Scan for the cell matching the given text and deliver its [X, Y] coordinate at center. 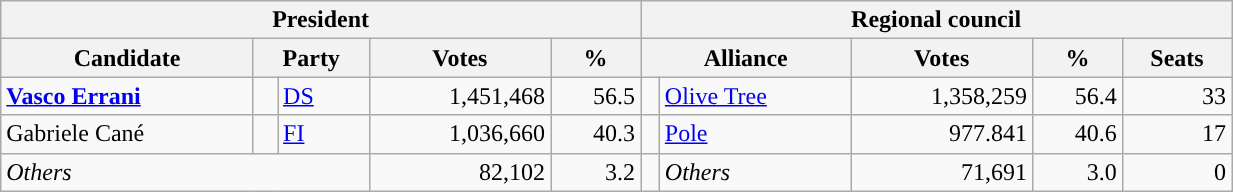
FI [324, 134]
40.3 [596, 134]
82,102 [460, 172]
Party [311, 58]
Pole [755, 134]
56.4 [1077, 96]
40.6 [1077, 134]
17 [1176, 134]
3.0 [1077, 172]
Candidate [128, 58]
President [321, 20]
Alliance [746, 58]
977.841 [942, 134]
56.5 [596, 96]
3.2 [596, 172]
71,691 [942, 172]
Seats [1176, 58]
DS [324, 96]
Olive Tree [755, 96]
33 [1176, 96]
1,358,259 [942, 96]
1,451,468 [460, 96]
1,036,660 [460, 134]
Gabriele Cané [128, 134]
Regional council [936, 20]
0 [1176, 172]
Vasco Errani [128, 96]
